Return the [x, y] coordinate for the center point of the cell that contains the specified text.  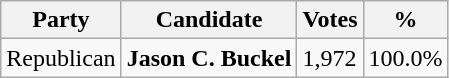
Votes [330, 20]
100.0% [406, 58]
1,972 [330, 58]
Republican [61, 58]
Party [61, 20]
% [406, 20]
Candidate [209, 20]
Jason C. Buckel [209, 58]
